From the cell containing the given text, extract its center point as (X, Y) coordinate. 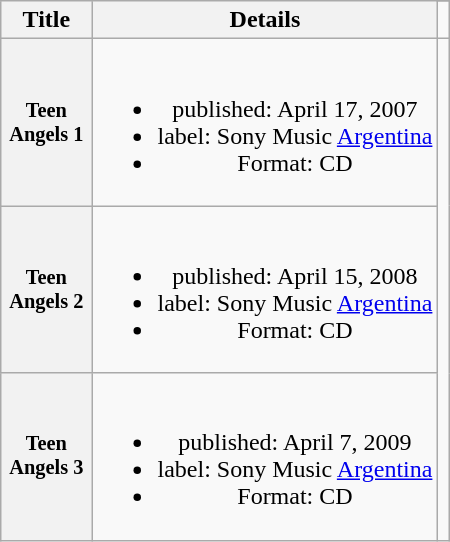
Title (46, 20)
published: April 15, 2008label: Sony Music ArgentinaFormat: CD (265, 290)
published: April 17, 2007label: Sony Music ArgentinaFormat: CD (265, 122)
Details (265, 20)
Teen Angels 2 (46, 290)
Teen Angels 1 (46, 122)
published: April 7, 2009label: Sony Music ArgentinaFormat: CD (265, 456)
Teen Angels 3 (46, 456)
